Capture the cell that displays the provided text and extract its (x, y) central coordinate. 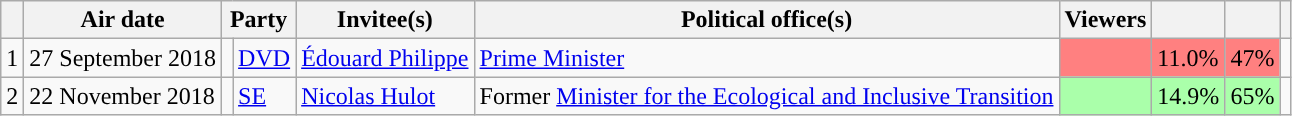
Air date (123, 20)
Party (259, 20)
Prime Minister (766, 58)
27 September 2018 (123, 58)
SE (264, 96)
2 (12, 96)
Nicolas Hulot (385, 96)
22 November 2018 (123, 96)
DVD (264, 58)
Former Minister for the Ecological and Inclusive Transition (766, 96)
Édouard Philippe (385, 58)
47% (1252, 58)
1 (12, 58)
Political office(s) (766, 20)
11.0% (1188, 58)
Viewers (1106, 20)
65% (1252, 96)
Invitee(s) (385, 20)
14.9% (1188, 96)
